Provide the (x, y) coordinate of the cell's center where the given text is located.  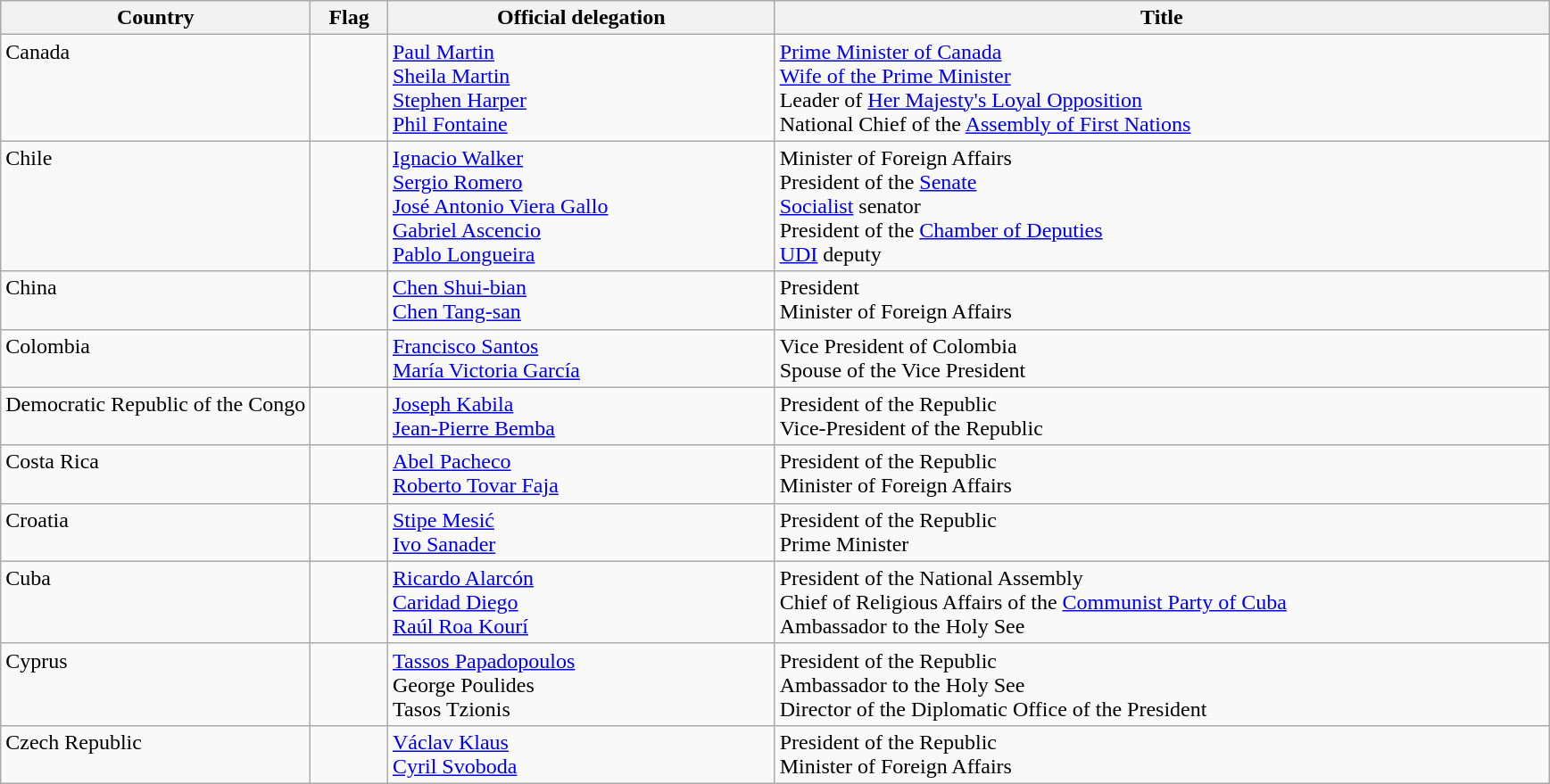
Vice President of ColombiaSpouse of the Vice President (1162, 359)
President of the National AssemblyChief of Religious Affairs of the Communist Party of CubaAmbassador to the Holy See (1162, 602)
Czech Republic (155, 755)
Chile (155, 206)
Ricardo AlarcónCaridad DiegoRaúl Roa Kourí (581, 602)
Francisco SantosMaría Victoria García (581, 359)
Canada (155, 87)
Costa Rica (155, 475)
Joseph KabilaJean-Pierre Bemba (581, 416)
Stipe MesićIvo Sanader (581, 532)
China (155, 300)
Cyprus (155, 684)
Democratic Republic of the Congo (155, 416)
Václav KlausCyril Svoboda (581, 755)
Prime Minister of CanadaWife of the Prime MinisterLeader of Her Majesty's Loyal OppositionNational Chief of the Assembly of First Nations (1162, 87)
Official delegation (581, 18)
Title (1162, 18)
Flag (350, 18)
Cuba (155, 602)
Chen Shui-bianChen Tang-san (581, 300)
Croatia (155, 532)
PresidentMinister of Foreign Affairs (1162, 300)
President of the RepublicPrime Minister (1162, 532)
Minister of Foreign AffairsPresident of the SenateSocialist senatorPresident of the Chamber of DeputiesUDI deputy (1162, 206)
Ignacio WalkerSergio RomeroJosé Antonio Viera GalloGabriel AscencioPablo Longueira (581, 206)
President of the RepublicAmbassador to the Holy SeeDirector of the Diplomatic Office of the President (1162, 684)
Country (155, 18)
Tassos PapadopoulosGeorge PoulidesTasos Tzionis (581, 684)
Colombia (155, 359)
Abel PachecoRoberto Tovar Faja (581, 475)
President of the RepublicVice-President of the Republic (1162, 416)
Paul MartinSheila MartinStephen HarperPhil Fontaine (581, 87)
